Capture the cell that displays the provided text and extract its [x, y] central coordinate. 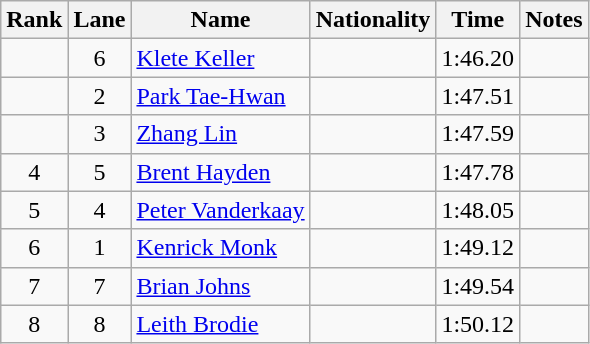
Brian Johns [220, 286]
2 [100, 96]
Rank [34, 20]
1:48.05 [478, 210]
Peter Vanderkaay [220, 210]
Notes [554, 20]
Kenrick Monk [220, 248]
Lane [100, 20]
Klete Keller [220, 58]
Zhang Lin [220, 134]
Time [478, 20]
1:47.59 [478, 134]
Park Tae-Hwan [220, 96]
1:49.12 [478, 248]
Leith Brodie [220, 324]
1:46.20 [478, 58]
1:49.54 [478, 286]
Name [220, 20]
1:50.12 [478, 324]
Nationality [373, 20]
3 [100, 134]
1:47.78 [478, 172]
Brent Hayden [220, 172]
1 [100, 248]
1:47.51 [478, 96]
